Return (X, Y) of the center of cell containing provided text 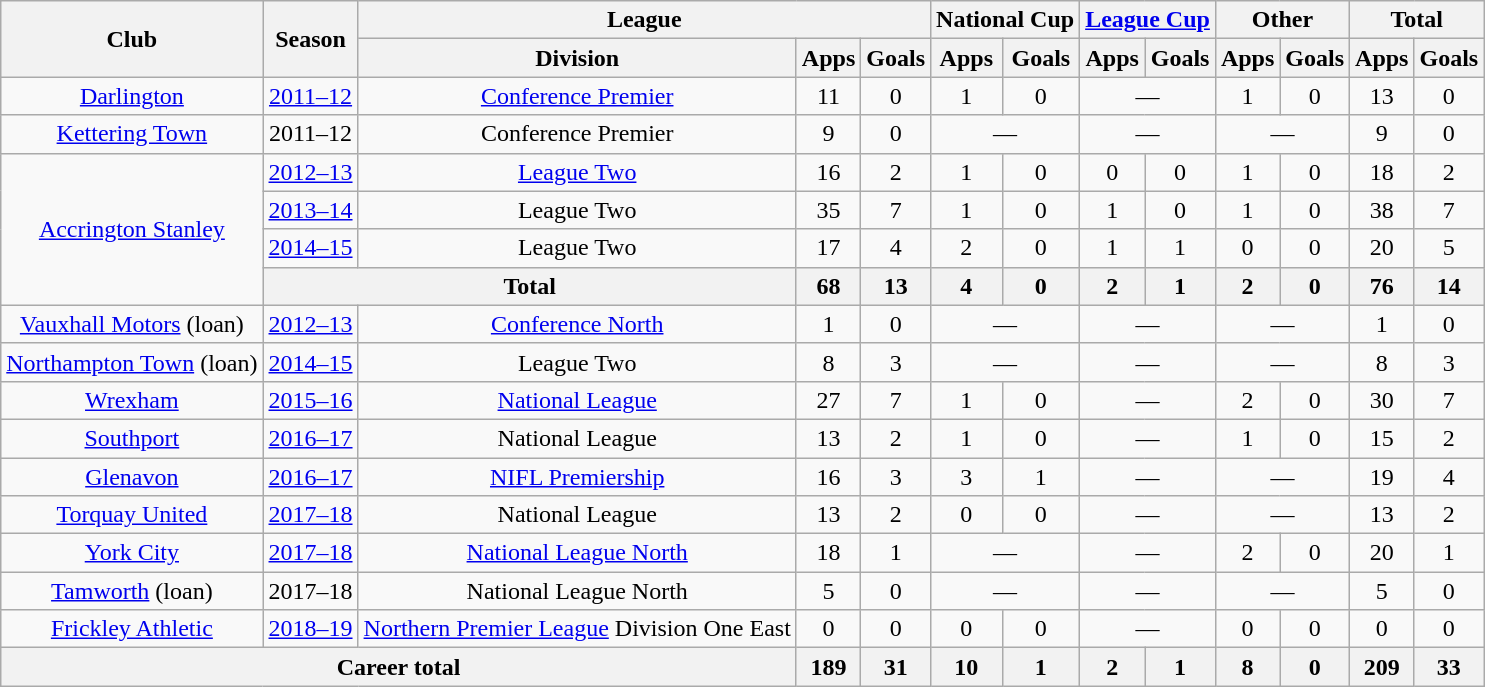
Career total (399, 667)
76 (1382, 286)
27 (828, 400)
League (644, 20)
Wrexham (132, 400)
2018–19 (310, 629)
31 (896, 667)
National Cup (1006, 20)
Southport (132, 438)
35 (828, 210)
NIFL Premiership (577, 477)
Glenavon (132, 477)
Darlington (132, 96)
Conference North (577, 324)
Northampton Town (loan) (132, 362)
Northern Premier League Division One East (577, 629)
17 (828, 248)
2015–16 (310, 400)
19 (1382, 477)
38 (1382, 210)
30 (1382, 400)
Tamworth (loan) (132, 591)
Frickley Athletic (132, 629)
Kettering Town (132, 134)
Other (1282, 20)
Season (310, 39)
189 (828, 667)
Vauxhall Motors (loan) (132, 324)
15 (1382, 438)
Accrington Stanley (132, 229)
33 (1449, 667)
York City (132, 553)
14 (1449, 286)
League Cup (1148, 20)
11 (828, 96)
10 (967, 667)
Club (132, 39)
Torquay United (132, 515)
68 (828, 286)
Division (577, 58)
209 (1382, 667)
2013–14 (310, 210)
